Scan for the cell matching the given text and deliver its [X, Y] coordinate at center. 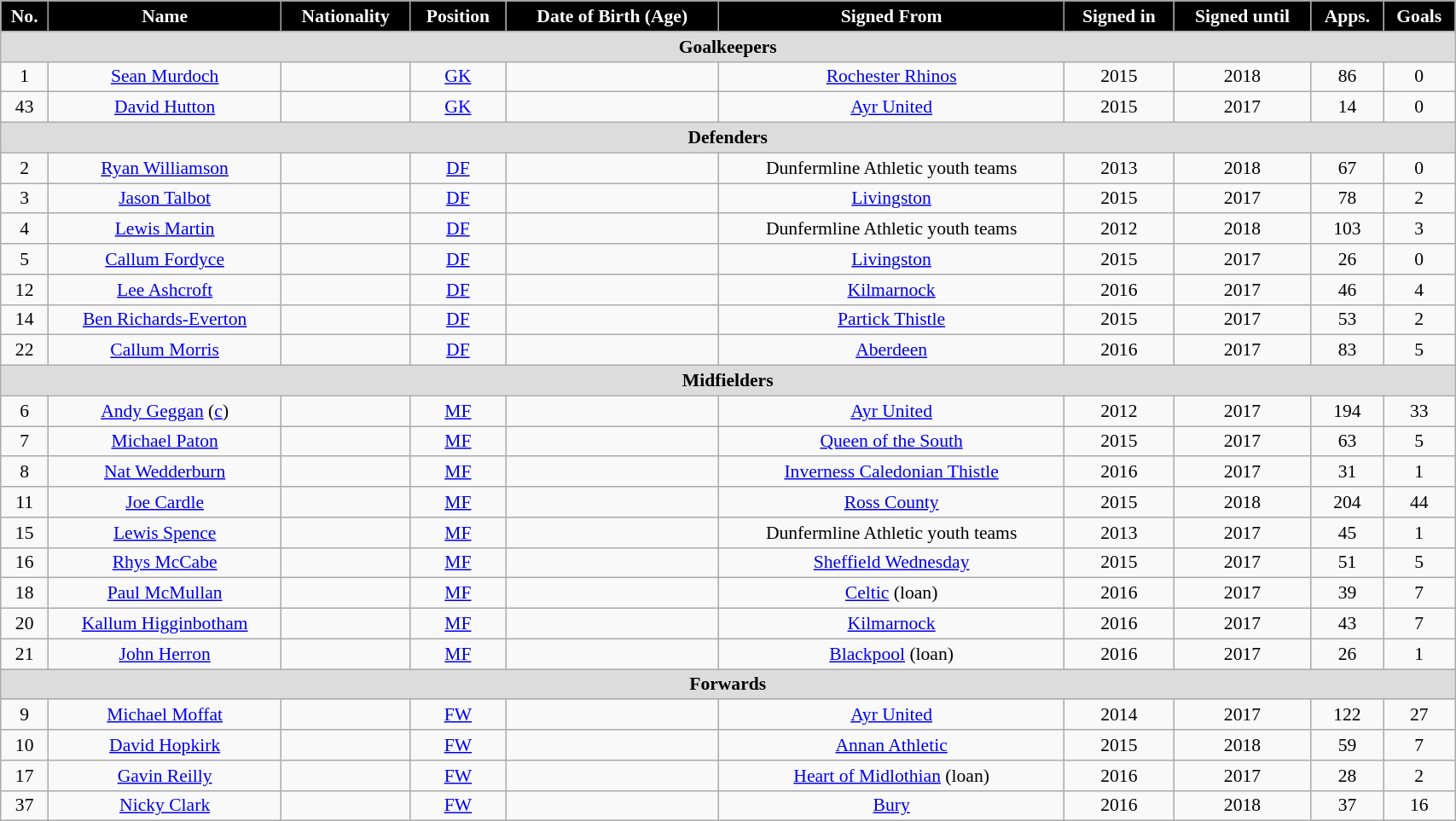
Lee Ashcroft [165, 290]
Heart of Midlothian (loan) [891, 776]
Date of Birth (Age) [612, 16]
Lewis Martin [165, 229]
86 [1348, 77]
Kallum Higginbotham [165, 624]
Callum Morris [165, 350]
2014 [1119, 715]
27 [1419, 715]
Nationality [346, 16]
Signed until [1242, 16]
39 [1348, 593]
63 [1348, 442]
Midfielders [728, 381]
Name [165, 16]
Nat Wedderburn [165, 472]
53 [1348, 320]
122 [1348, 715]
83 [1348, 350]
Andy Geggan (c) [165, 411]
Defenders [728, 138]
22 [25, 350]
Signed From [891, 16]
David Hutton [165, 107]
31 [1348, 472]
17 [25, 776]
Apps. [1348, 16]
Aberdeen [891, 350]
103 [1348, 229]
Nicky Clark [165, 806]
Blackpool (loan) [891, 654]
Bury [891, 806]
204 [1348, 502]
78 [1348, 199]
Annan Athletic [891, 745]
Forwards [728, 685]
194 [1348, 411]
6 [25, 411]
Michael Paton [165, 442]
Position [459, 16]
Partick Thistle [891, 320]
20 [25, 624]
Michael Moffat [165, 715]
David Hopkirk [165, 745]
46 [1348, 290]
59 [1348, 745]
Sean Murdoch [165, 77]
Rhys McCabe [165, 563]
67 [1348, 168]
Joe Cardle [165, 502]
Jason Talbot [165, 199]
10 [25, 745]
45 [1348, 533]
Goalkeepers [728, 47]
No. [25, 16]
John Herron [165, 654]
Goals [1419, 16]
Rochester Rhinos [891, 77]
Queen of the South [891, 442]
8 [25, 472]
44 [1419, 502]
Inverness Caledonian Thistle [891, 472]
Signed in [1119, 16]
Gavin Reilly [165, 776]
12 [25, 290]
33 [1419, 411]
Callum Fordyce [165, 259]
Ross County [891, 502]
28 [1348, 776]
Ben Richards-Everton [165, 320]
Lewis Spence [165, 533]
51 [1348, 563]
21 [25, 654]
18 [25, 593]
Celtic (loan) [891, 593]
Sheffield Wednesday [891, 563]
15 [25, 533]
9 [25, 715]
Paul McMullan [165, 593]
Ryan Williamson [165, 168]
11 [25, 502]
